Locate the cell with the specified text and output its [X, Y] center coordinate. 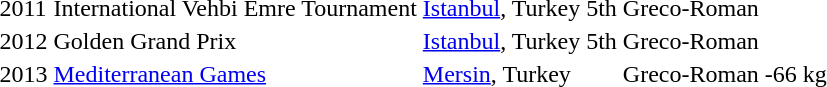
Istanbul, Turkey [501, 41]
5th [602, 41]
Golden Grand Prix [235, 41]
